Detect which cell encompasses the target text, then output its [x, y] center coordinate. 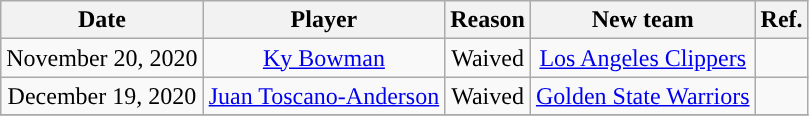
Ref. [782, 20]
Juan Toscano-Anderson [324, 96]
Player [324, 20]
Reason [488, 20]
Los Angeles Clippers [642, 58]
New team [642, 20]
December 19, 2020 [102, 96]
November 20, 2020 [102, 58]
Golden State Warriors [642, 96]
Date [102, 20]
Ky Bowman [324, 58]
